Return the (X, Y) coordinate for the center point of the cell that contains the specified text.  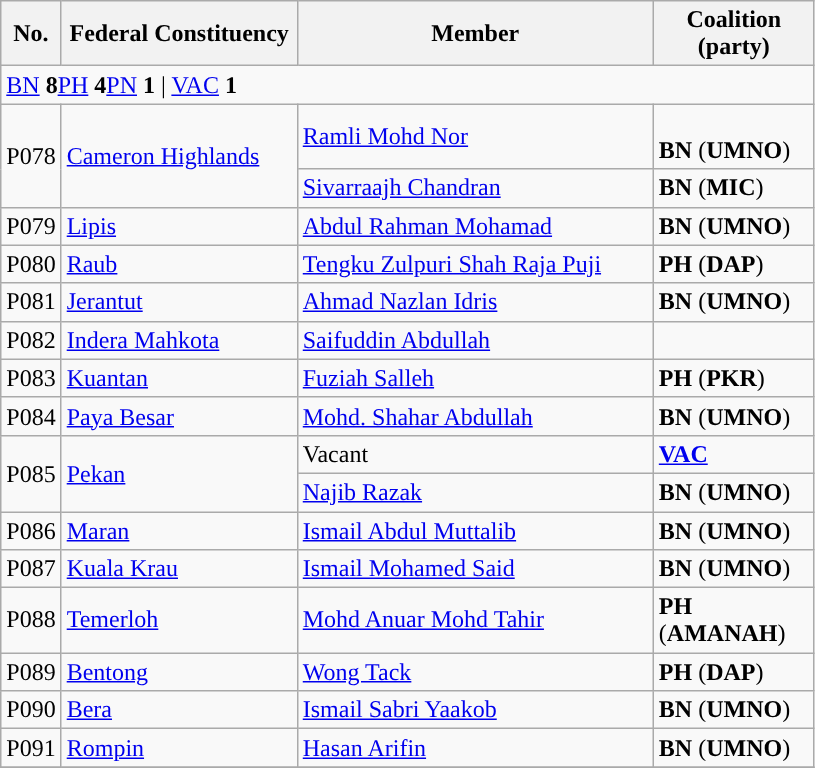
Jerantut (179, 302)
Vacant (475, 454)
P085 (31, 473)
Federal Constituency (179, 34)
Temerloh (179, 620)
P084 (31, 416)
Ismail Abdul Muttalib (475, 531)
No. (31, 34)
Bera (179, 710)
P086 (31, 531)
PH (AMANAH) (734, 620)
Najib Razak (475, 492)
P081 (31, 302)
P090 (31, 710)
Saifuddin Abdullah (475, 340)
BN (MIC) (734, 188)
Ismail Mohamed Said (475, 569)
Bentong (179, 672)
BN 8PH 4PN 1 | VAC 1 (408, 85)
Wong Tack (475, 672)
Abdul Rahman Mohamad (475, 226)
Ahmad Nazlan Idris (475, 302)
Tengku Zulpuri Shah Raja Puji (475, 264)
Paya Besar (179, 416)
P088 (31, 620)
VAC (734, 454)
P079 (31, 226)
Ismail Sabri Yaakob (475, 710)
Pekan (179, 473)
Member (475, 34)
P089 (31, 672)
Mohd. Shahar Abdullah (475, 416)
Kuantan (179, 378)
Maran (179, 531)
P087 (31, 569)
P082 (31, 340)
Indera Mahkota (179, 340)
Sivarraajh Chandran (475, 188)
Ramli Mohd Nor (475, 136)
Mohd Anuar Mohd Tahir (475, 620)
Lipis (179, 226)
Coalition (party) (734, 34)
P080 (31, 264)
Kuala Krau (179, 569)
Raub (179, 264)
Fuziah Salleh (475, 378)
P078 (31, 156)
P091 (31, 748)
P083 (31, 378)
PH (PKR) (734, 378)
Hasan Arifin (475, 748)
Rompin (179, 748)
Cameron Highlands (179, 156)
